Return the (X, Y) coordinate for the center point of the cell that contains the specified text.  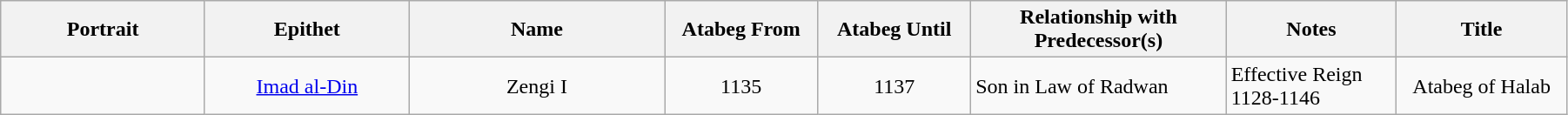
Relationship with Predecessor(s) (1098, 30)
Portrait (103, 30)
Epithet (306, 30)
1135 (741, 85)
Atabeg Until (895, 30)
Title (1482, 30)
Name (536, 30)
Effective Reign 1128-1146 (1311, 85)
Atabeg From (741, 30)
Son in Law of Radwan (1098, 85)
Zengi I (536, 85)
1137 (895, 85)
Atabeg of Halab (1482, 85)
Notes (1311, 30)
Imad al-Din (306, 85)
